Search for the cell housing the specified text and yield its (X, Y) center coordinate. 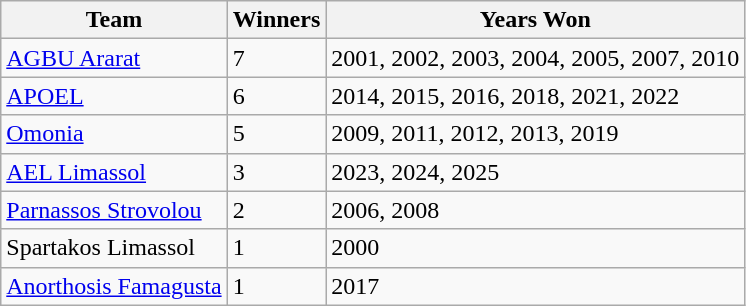
2017 (536, 286)
AGBU Ararat (114, 58)
3 (276, 172)
Anorthosis Famagusta (114, 286)
2001, 2002, 2003, 2004, 2005, 2007, 2010 (536, 58)
2023, 2024, 2025 (536, 172)
APOEL (114, 96)
2000 (536, 248)
AEL Limassol (114, 172)
2009, 2011, 2012, 2013, 2019 (536, 134)
Parnassos Strovolou (114, 210)
Spartakos Limassol (114, 248)
5 (276, 134)
2006, 2008 (536, 210)
7 (276, 58)
6 (276, 96)
Years Won (536, 20)
Winners (276, 20)
Team (114, 20)
2 (276, 210)
Omonia (114, 134)
2014, 2015, 2016, 2018, 2021, 2022 (536, 96)
